For the text-containing cell, return its midpoint in (x, y) coordinate format. 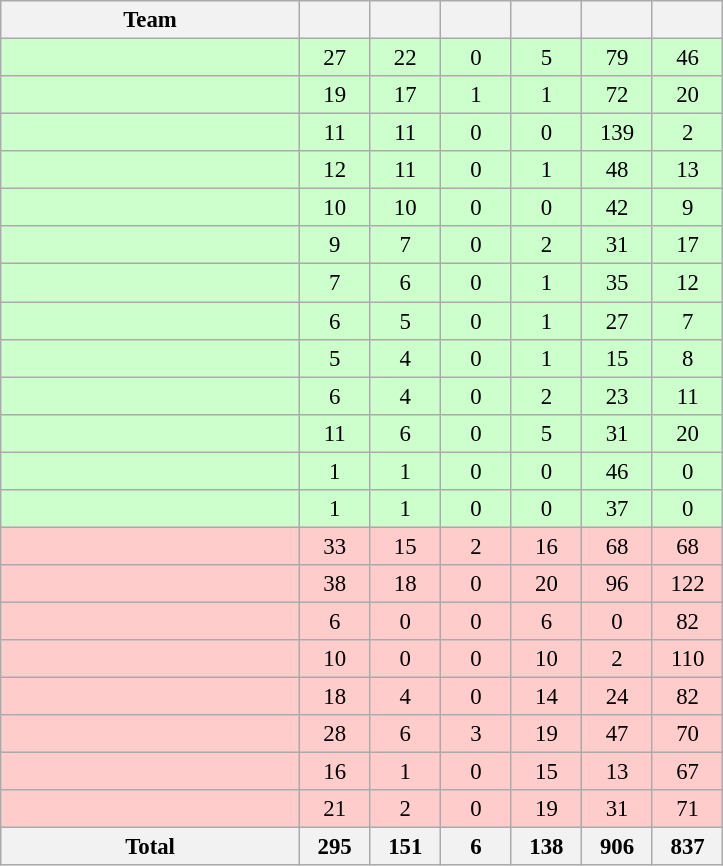
138 (546, 847)
42 (618, 208)
837 (688, 847)
22 (406, 58)
33 (334, 546)
Total (150, 847)
3 (476, 734)
96 (618, 584)
21 (334, 809)
Team (150, 20)
67 (688, 772)
8 (688, 358)
37 (618, 509)
295 (334, 847)
122 (688, 584)
906 (618, 847)
71 (688, 809)
139 (618, 133)
70 (688, 734)
48 (618, 170)
23 (618, 396)
14 (546, 697)
79 (618, 58)
151 (406, 847)
38 (334, 584)
47 (618, 734)
24 (618, 697)
72 (618, 95)
35 (618, 283)
110 (688, 659)
28 (334, 734)
